Find where the given text appears and provide that cell's center as (X, Y) coordinate. 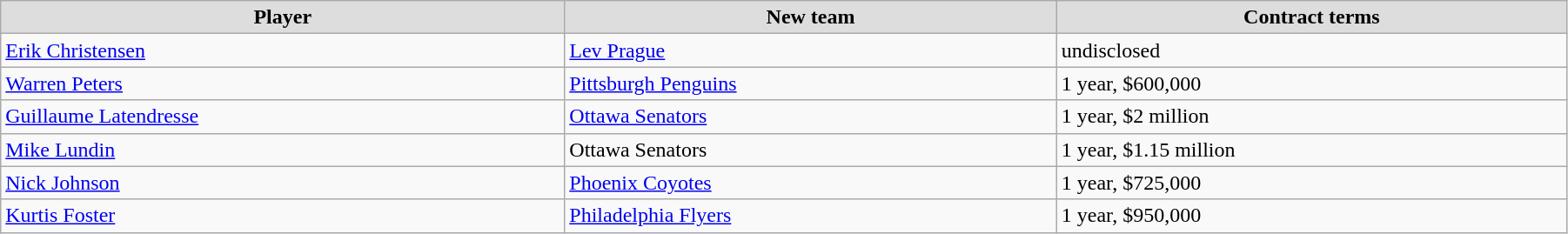
New team (811, 17)
Erik Christensen (283, 50)
Guillaume Latendresse (283, 117)
1 year, $950,000 (1311, 216)
Philadelphia Flyers (811, 216)
1 year, $2 million (1311, 117)
Player (283, 17)
Contract terms (1311, 17)
1 year, $1.15 million (1311, 150)
Mike Lundin (283, 150)
Phoenix Coyotes (811, 183)
Lev Prague (811, 50)
1 year, $725,000 (1311, 183)
Warren Peters (283, 84)
undisclosed (1311, 50)
Nick Johnson (283, 183)
Pittsburgh Penguins (811, 84)
1 year, $600,000 (1311, 84)
Kurtis Foster (283, 216)
